Find where the given text appears and provide that cell's center as [x, y] coordinate. 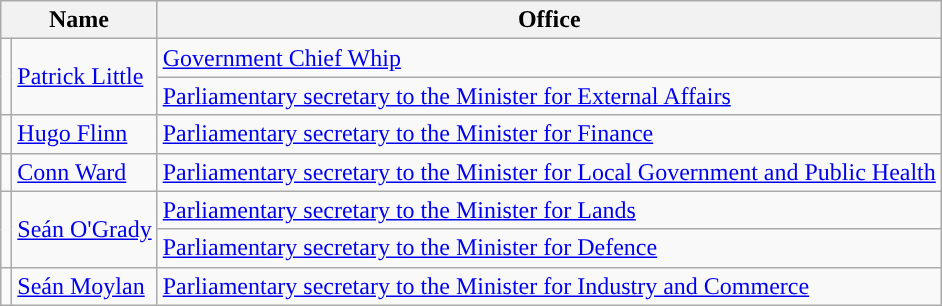
Patrick Little [84, 77]
Seán Moylan [84, 286]
Parliamentary secretary to the Minister for Finance [549, 134]
Seán O'Grady [84, 229]
Parliamentary secretary to the Minister for Local Government and Public Health [549, 172]
Parliamentary secretary to the Minister for Industry and Commerce [549, 286]
Parliamentary secretary to the Minister for Lands [549, 210]
Parliamentary secretary to the Minister for Defence [549, 248]
Name [79, 20]
Parliamentary secretary to the Minister for External Affairs [549, 96]
Government Chief Whip [549, 58]
Office [549, 20]
Conn Ward [84, 172]
Hugo Flinn [84, 134]
